Return the [X, Y] coordinate for the center point of the cell that contains the specified text.  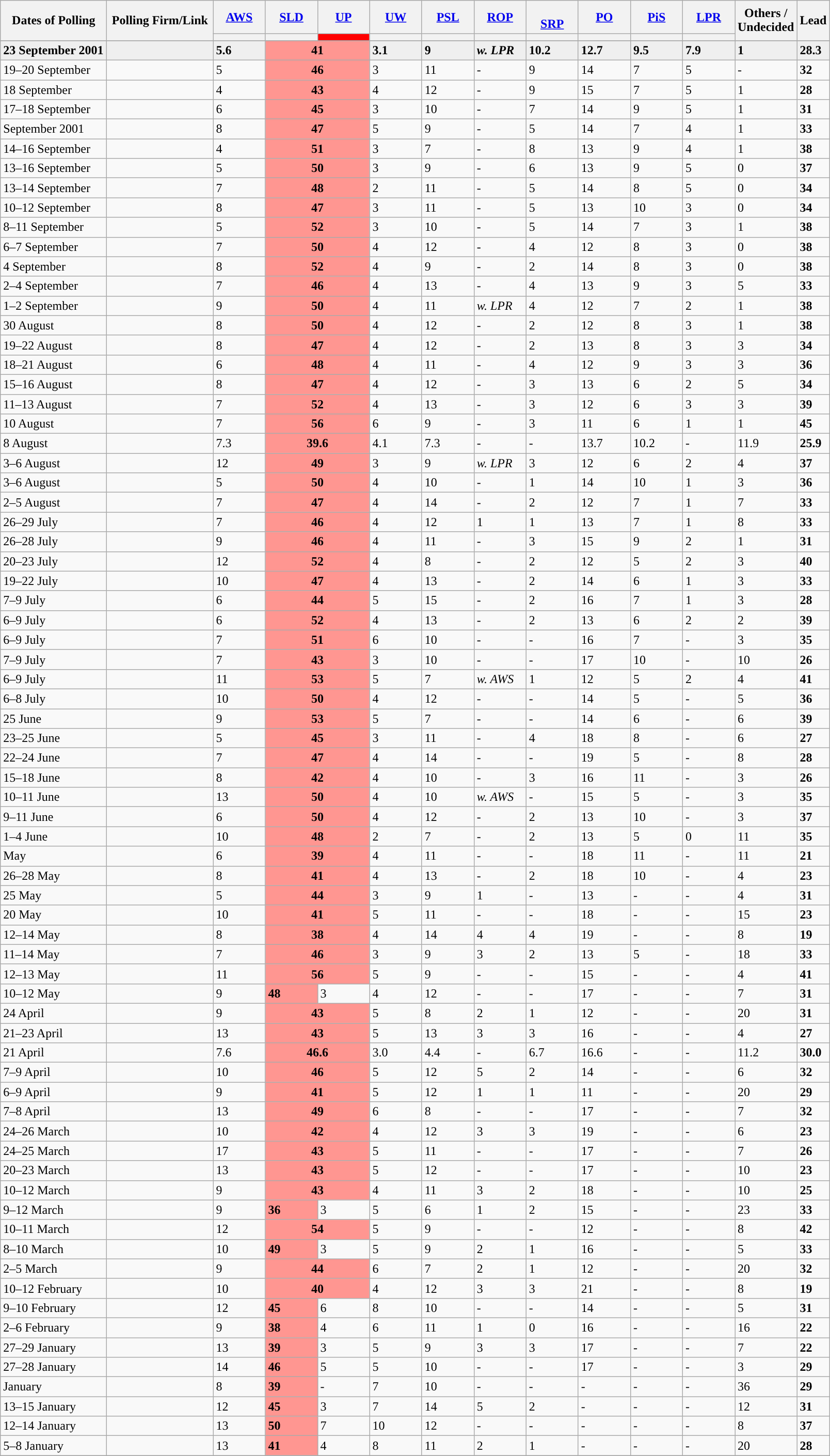
25 May [54, 895]
21 April [54, 1053]
2–5 August [54, 502]
23–25 June [54, 738]
12.7 [604, 50]
25 [813, 1190]
14–16 September [54, 149]
7–8 April [54, 1112]
Lead [813, 21]
5.6 [240, 50]
3.1 [395, 50]
27–28 January [54, 1367]
18 September [54, 89]
10–11 March [54, 1229]
19–20 September [54, 70]
10–11 June [54, 797]
January [54, 1387]
10–12 March [54, 1190]
26–29 July [54, 522]
AWS [240, 18]
13–15 January [54, 1406]
7.9 [708, 50]
10–12 September [54, 208]
8–11 September [54, 227]
3.0 [395, 1053]
27–29 January [54, 1347]
19–22 August [54, 345]
25.9 [813, 444]
PiS [657, 18]
September 2001 [54, 129]
7–9 April [54, 1072]
UP [344, 18]
4.1 [395, 444]
10 August [54, 424]
PO [604, 18]
4 September [54, 266]
8 August [54, 444]
SRP [552, 18]
24–26 March [54, 1131]
May [54, 856]
6.7 [552, 1053]
LPR [708, 18]
9–10 February [54, 1308]
39.6 [317, 444]
9.5 [657, 50]
6–7 September [54, 247]
19–22 July [54, 581]
24 April [54, 1013]
28.3 [813, 50]
26–28 May [54, 876]
2–4 September [54, 286]
15–18 June [54, 778]
UW [395, 18]
24–25 March [54, 1151]
26–28 July [54, 542]
12–13 May [54, 974]
4.4 [448, 1053]
23 September 2001 [54, 50]
15–16 August [54, 384]
20 May [54, 915]
25 June [54, 718]
54 [317, 1229]
11.2 [766, 1053]
Dates of Polling [54, 21]
22–24 June [54, 758]
13.7 [604, 444]
8–10 March [54, 1249]
46.6 [317, 1053]
10–12 February [54, 1288]
7.6 [240, 1053]
1–2 September [54, 306]
6–9 April [54, 1092]
18–21 August [54, 365]
11.9 [766, 444]
21–23 April [54, 1033]
ROP [500, 18]
6–8 July [54, 699]
13–16 September [54, 168]
12–14 May [54, 935]
13–14 September [54, 188]
9–12 March [54, 1210]
1–4 June [54, 836]
11–13 August [54, 404]
17–18 September [54, 109]
30 August [54, 325]
16.6 [604, 1053]
30.0 [813, 1053]
5–8 January [54, 1446]
Others / Undecided [766, 21]
Polling Firm/Link [160, 21]
2–5 March [54, 1269]
11–14 May [54, 954]
20–23 March [54, 1170]
9–11 June [54, 817]
10–12 May [54, 993]
2–6 February [54, 1327]
20–23 July [54, 561]
PSL [448, 18]
SLD [291, 18]
12–14 January [54, 1426]
